Determine the [x, y] coordinate at the center of the cell enclosing the given text.  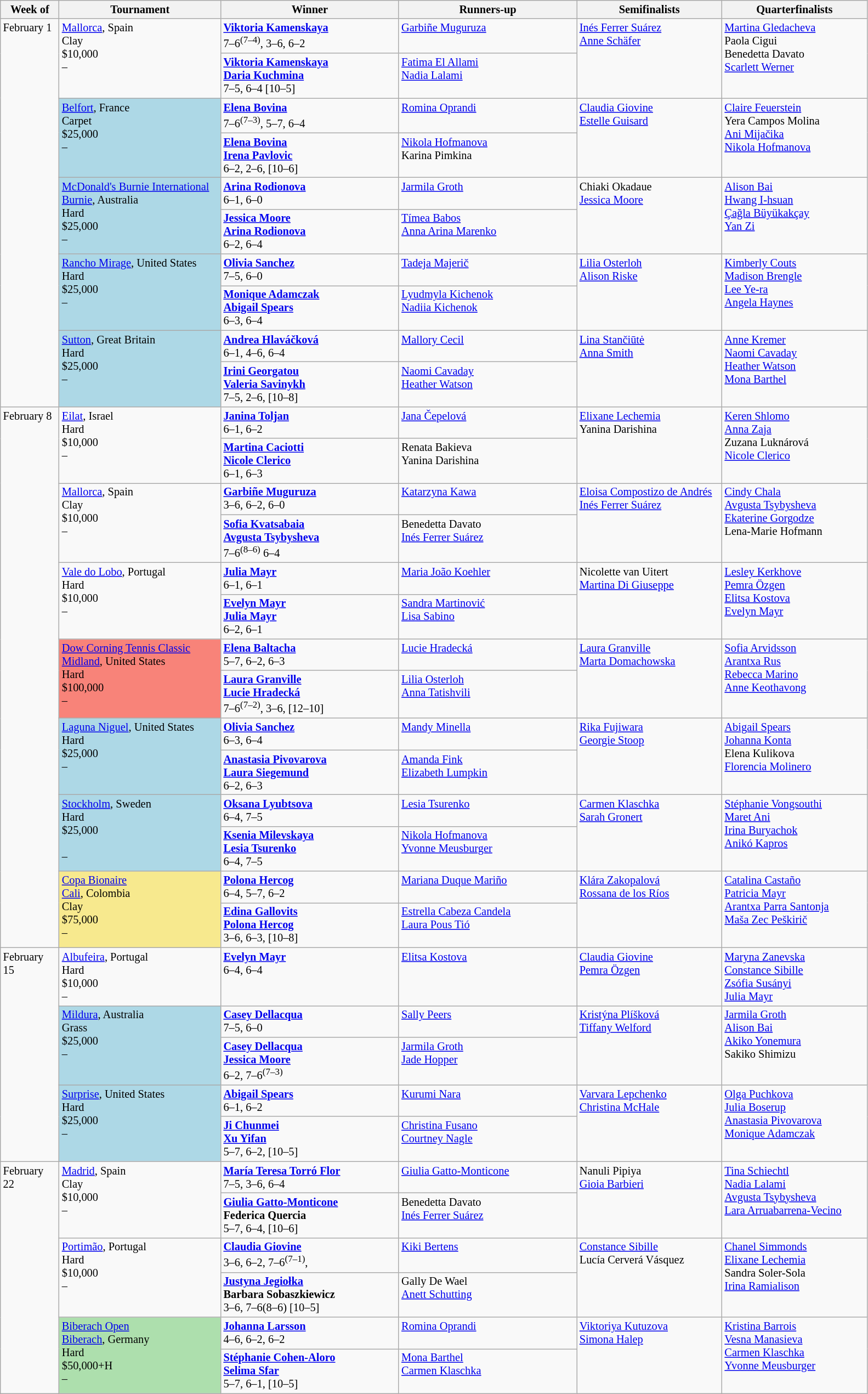
Anne Kremer Naomi Cavaday Heather Watson Mona Barthel [795, 369]
Carmen Klaschka Sarah Gronert [649, 833]
McDonald's Burnie International Burnie, Australia Hard $25,000 – [140, 215]
February 1 [30, 213]
Kurumi Nara [488, 1100]
Jessica Moore Arina Rodionova 6–2, 6–4 [310, 232]
Mandy Minella [488, 734]
Ksenia Milevskaya Lesia Tsurenko 6–4, 7–5 [310, 849]
Sofia Kvatsabaia Avgusta Tsybysheva 7–6(8–6) 6–4 [310, 539]
Sutton, Great Britain Hard $25,000 – [140, 369]
Mildura, Australia Grass $25,000 – [140, 1046]
Claudia Giovine 3–6, 6–2, 7–6(7–1), [310, 1255]
Laguna Niguel, United States Hard $25,000 – [140, 756]
Mona Barthel Carmen Klaschka [488, 1371]
Nikola Hofmanova Yvonne Meusburger [488, 849]
Evelyn Mayr Julia Mayr 6–2, 6–1 [310, 617]
Olga Puchkova Julia Boserup Anastasia Pivovarova Monique Adamczak [795, 1122]
Lucie Hradecká [488, 654]
Estrella Cabeza Candela Laura Pous Tió [488, 925]
Viktoria Kamenskaya Daria Kuchmina 7–5, 6–4 [10–5] [310, 76]
Sandra Martinović Lisa Sabino [488, 617]
Cindy Chala Avgusta Tsybysheva Ekaterine Gorgodze Lena-Marie Hofmann [795, 522]
Abigail Spears Johanna Konta Elena Kulikova Florencia Molinero [795, 756]
Christina Fusano Courtney Nagle [488, 1139]
Kiki Bertens [488, 1255]
Lina Stančiūtė Anna Smith [649, 369]
Nikola Hofmanova Karina Pimkina [488, 155]
Alison Bai Hwang I-hsuan Çağla Büyükakçay Yan Zi [795, 215]
Fatima El Allami Nadia Lalami [488, 76]
Edina Gallovits Polona Hercog 3–6, 6–3, [10–8] [310, 925]
Jarmila Groth [488, 193]
Madrid, Spain Clay $10,000 – [140, 1199]
Claudia Giovine Estelle Guisard [649, 138]
Sally Peers [488, 1021]
Maria João Koehler [488, 578]
Lilia Osterloh Anna Tatishvili [488, 695]
Garbiñe Muguruza [488, 36]
Viktoria Kamenskaya 7–6(7–4), 3–6, 6–2 [310, 36]
Copa Bionaire Cali, Colombia Clay $75,000 – [140, 910]
Chiaki Okadaue Jessica Moore [649, 215]
Justyna Jegiołka Barbara Sobaszkiewicz 3–6, 7–6(8–6) [10–5] [310, 1295]
Portimão, Portugal Hard $10,000 – [140, 1277]
Martina Caciotti Nicole Clerico 6–1, 6–3 [310, 461]
Martina Gledacheva Paola Cigui Benedetta Davato Scarlett Werner [795, 58]
Albufeira, Portugal Hard $10,000 – [140, 977]
Jana Čepelová [488, 422]
Stéphanie Cohen-Aloro Selima Sfar 5–7, 6–1, [10–5] [310, 1371]
Dow Corning Tennis Classic Midland, United States Hard $100,000 – [140, 678]
Gally De Wael Anett Schutting [488, 1295]
Biberach Open Biberach, Germany Hard $50,000+H – [140, 1355]
Runners-up [488, 9]
Arina Rodionova 6–1, 6–0 [310, 193]
Laura Granville Marta Domachowska [649, 678]
Mariana Duque Mariño [488, 887]
Amanda Fink Elizabeth Lumpkin [488, 772]
Evelyn Mayr 6–4, 6–4 [310, 977]
Maryna Zanevska Constance Sibille Zsófia Susányi Julia Mayr [795, 977]
Jarmila Groth Jade Hopper [488, 1061]
Naomi Cavaday Heather Watson [488, 385]
February 15 [30, 1054]
Elena Bovina 7–6(7–3), 5–7, 6–4 [310, 115]
Stéphanie Vongsouthi Maret Ani Irina Buryachok Anikó Kapros [795, 833]
Polona Hercog 6–4, 5–7, 6–2 [310, 887]
Inés Ferrer Suárez Anne Schäfer [649, 58]
Garbiñe Muguruza 3–6, 6–2, 6–0 [310, 499]
Olivia Sanchez 7–5, 6–0 [310, 270]
Mallory Cecil [488, 346]
Surprise, United States Hard $25,000 – [140, 1122]
Nanuli Pipiya Gioia Barbieri [649, 1199]
Katarzyna Kawa [488, 499]
Kristýna Plíšková Tiffany Welford [649, 1046]
Winner [310, 9]
Belfort, France Carpet $25,000 – [140, 138]
Johanna Larsson 4–6, 6–2, 6–2 [310, 1333]
Renata Bakieva Yanina Darishina [488, 461]
Tadeja Majerič [488, 270]
Constance Sibille Lucía Cerverá Vásquez [649, 1277]
Abigail Spears 6–1, 6–2 [310, 1100]
Semifinalists [649, 9]
Irini Georgatou Valeria Savinykh 7–5, 2–6, [10–8] [310, 385]
February 8 [30, 677]
Klára Zakopalová Rossana de los Ríos [649, 910]
Sofia Arvidsson Arantxa Rus Rebecca Marino Anne Keothavong [795, 678]
Julia Mayr 6–1, 6–1 [310, 578]
Week of [30, 9]
Rika Fujiwara Georgie Stoop [649, 756]
Giulia Gatto-Monticone [488, 1177]
Giulia Gatto-Monticone Federica Quercia 5–7, 6–4, [10–6] [310, 1215]
Janina Toljan 6–1, 6–2 [310, 422]
Ji Chunmei Xu Yifan 5–7, 6–2, [10–5] [310, 1139]
Lesia Tsurenko [488, 810]
Claudia Giovine Pemra Özgen [649, 977]
Jarmila Groth Alison Bai Akiko Yonemura Sakiko Shimizu [795, 1046]
Tímea Babos Anna Arina Marenko [488, 232]
Viktoriya Kutuzova Simona Halep [649, 1355]
Lesley Kerkhove Pemra Özgen Elitsa Kostova Evelyn Mayr [795, 600]
Catalina Castaño Patricia Mayr Arantxa Parra Santonja Maša Zec Peškirič [795, 910]
Kimberly Couts Madison Brengle Lee Ye-ra Angela Haynes [795, 292]
Casey Dellacqua 7–5, 6–0 [310, 1021]
Tournament [140, 9]
Vale do Lobo, Portugal Hard $10,000 – [140, 600]
Rancho Mirage, United States Hard $25,000 – [140, 292]
Elena Baltacha 5–7, 6–2, 6–3 [310, 654]
Eilat, Israel Hard $10,000 – [140, 444]
Stockholm, Sweden Hard $25,000 – [140, 833]
Lilia Osterloh Alison Riske [649, 292]
Andrea Hlaváčková 6–1, 4–6, 6–4 [310, 346]
María Teresa Torró Flor 7–5, 3–6, 6–4 [310, 1177]
Monique Adamczak Abigail Spears 6–3, 6–4 [310, 308]
Lyudmyla Kichenok Nadiia Kichenok [488, 308]
Tina Schiechtl Nadia Lalami Avgusta Tsybysheva Lara Arruabarrena-Vecino [795, 1199]
Elixane Lechemia Yanina Darishina [649, 444]
Olivia Sanchez 6–3, 6–4 [310, 734]
Anastasia Pivovarova Laura Siegemund 6–2, 6–3 [310, 772]
Keren Shlomo Anna Zaja Zuzana Luknárová Nicole Clerico [795, 444]
Elitsa Kostova [488, 977]
Nicolette van Uitert Martina Di Giuseppe [649, 600]
Chanel Simmonds Elixane Lechemia Sandra Soler-Sola Irina Ramialison [795, 1277]
Quarterfinalists [795, 9]
Kristina Barrois Vesna Manasieva Carmen Klaschka Yvonne Meusburger [795, 1355]
Varvara Lepchenko Christina McHale [649, 1122]
Oksana Lyubtsova 6–4, 7–5 [310, 810]
February 22 [30, 1277]
Elena Bovina Irena Pavlovic 6–2, 2–6, [10–6] [310, 155]
Casey Dellacqua Jessica Moore 6–2, 7–6(7–3) [310, 1061]
Laura Granville Lucie Hradecká 7–6(7–2), 3–6, [12–10] [310, 695]
Claire Feuerstein Yera Campos Molina Ani Mijačika Nikola Hofmanova [795, 138]
Eloisa Compostizo de Andrés Inés Ferrer Suárez [649, 522]
